Capture the cell that displays the provided text and extract its (x, y) central coordinate. 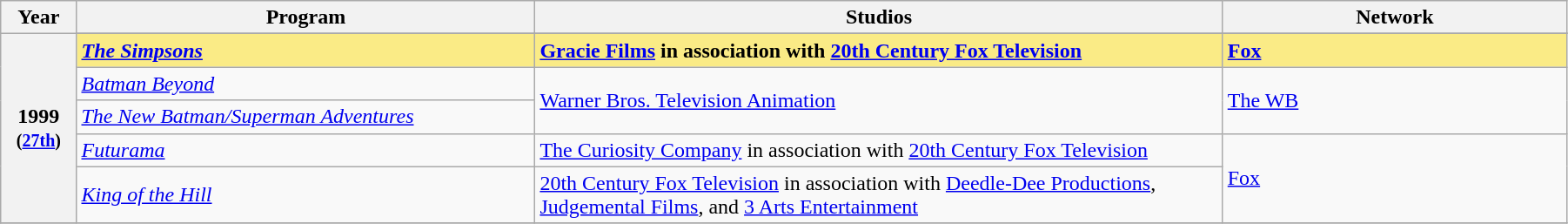
The Simpsons (306, 51)
The WB (1394, 100)
The New Batman/Superman Adventures (306, 117)
Batman Beyond (306, 84)
Gracie Films in association with 20th Century Fox Television (879, 51)
Year (38, 17)
Network (1394, 17)
King of the Hill (306, 195)
20th Century Fox Television in association with Deedle-Dee Productions, Judgemental Films, and 3 Arts Entertainment (879, 195)
Studios (879, 17)
Warner Bros. Television Animation (879, 100)
1999 (27th) (38, 129)
Futurama (306, 150)
Program (306, 17)
The Curiosity Company in association with 20th Century Fox Television (879, 150)
